Scan for the cell matching the given text and deliver its (X, Y) coordinate at center. 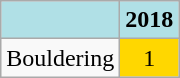
1 (150, 58)
Bouldering (60, 58)
2018 (150, 20)
